Return [x, y] of the center of cell containing provided text 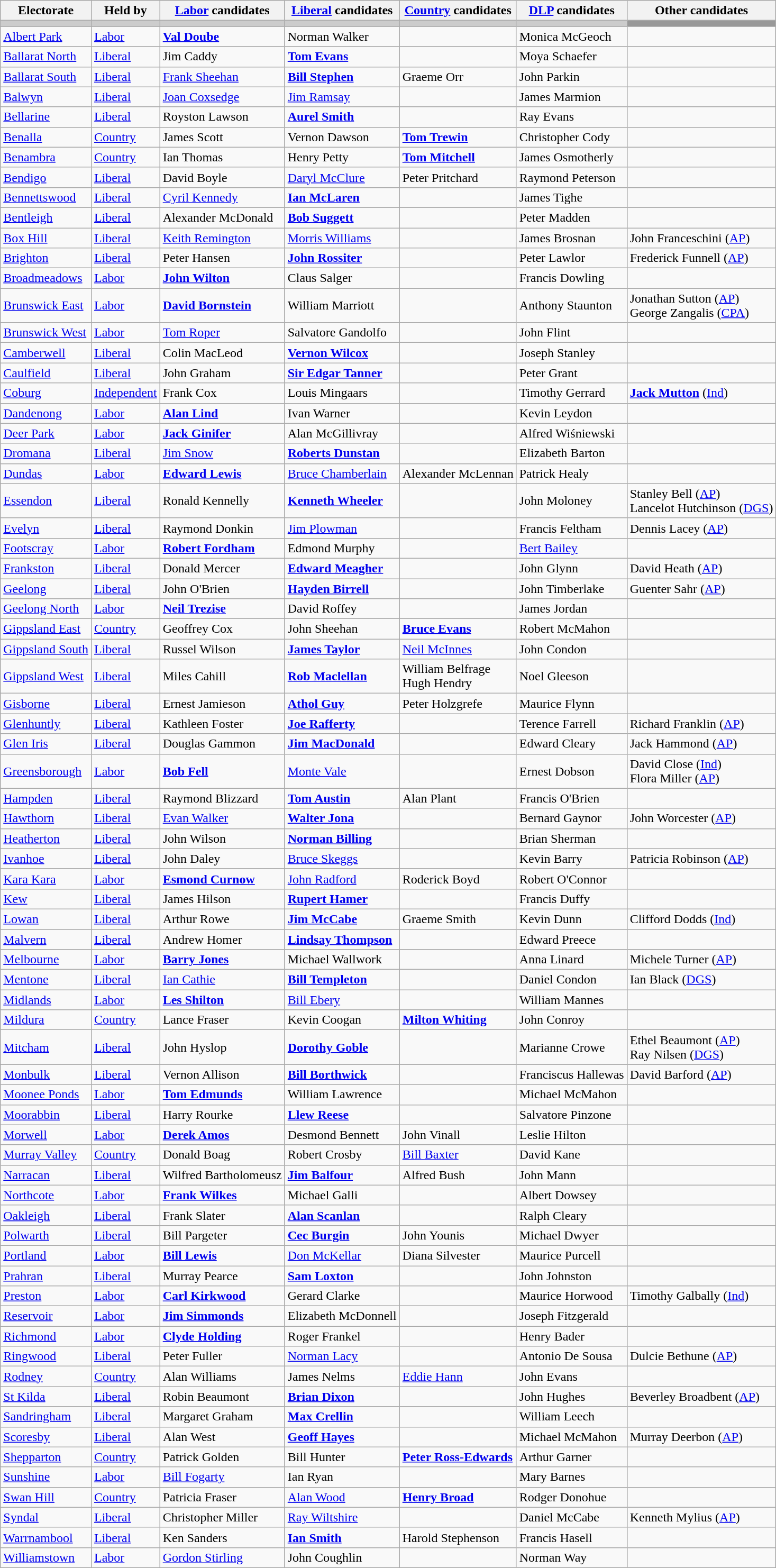
Camberwell [46, 353]
Box Hill [46, 238]
David Barford (AP) [701, 1074]
Dromana [46, 453]
John Vinall [458, 1135]
John Wilton [222, 278]
Ray Evans [571, 117]
Edward Meagher [342, 568]
Neil McInnes [458, 649]
Ivanhoe [46, 859]
Heatherton [46, 838]
John Rossiter [342, 258]
Monte Vale [342, 771]
Salvatore Gandolfo [342, 333]
Syndal [46, 1517]
Jack Hammond (AP) [701, 744]
Norman Way [571, 1557]
Benalla [46, 137]
Gippsland West [46, 676]
John Evans [571, 1376]
Bill Templeton [342, 980]
Andrew Homer [222, 939]
Morwell [46, 1135]
Monica McGeoch [571, 37]
Shepparton [46, 1457]
Alexander McDonald [222, 217]
John Hyslop [222, 1047]
Evelyn [46, 528]
Robert McMahon [571, 629]
Roberts Dunstan [342, 453]
David Heath (AP) [701, 568]
Mildura [46, 1020]
Essendon [46, 500]
Clifford Dodds (Ind) [701, 919]
Bill Lewis [222, 1255]
Albert Park [46, 37]
Aurel Smith [342, 117]
Jonathan Sutton (AP) George Zangalis (CPA) [701, 306]
Norman Billing [342, 838]
Salvatore Pinzone [571, 1115]
Liberal candidates [342, 11]
Geelong [46, 589]
Alan West [222, 1437]
Royston Lawson [222, 117]
Geelong North [46, 609]
Russel Wilson [222, 649]
William Marriott [342, 306]
John Daley [222, 859]
Joseph Fitzgerald [571, 1316]
Walter Jona [342, 818]
John Flint [571, 333]
Ian Ryan [342, 1477]
Llew Reese [342, 1115]
Kevin Coogan [342, 1020]
Douglas Gammon [222, 744]
Raymond Blizzard [222, 798]
David Bornstein [222, 306]
Kew [46, 899]
Don McKellar [342, 1255]
Balwyn [46, 97]
Michele Turner (AP) [701, 960]
Gippsland South [46, 649]
Jim Snow [222, 453]
Peter Grant [571, 373]
Rupert Hamer [342, 899]
John Condon [571, 649]
Deer Park [46, 433]
Miles Cahill [222, 676]
James Jordan [571, 609]
Ernest Jamieson [222, 704]
Dundas [46, 473]
Patrick Healy [571, 473]
Max Crellin [342, 1417]
Peter Pritchard [458, 177]
Kevin Barry [571, 859]
Alexander McLennan [458, 473]
John Wilson [222, 838]
Franciscus Hallewas [571, 1074]
Ringwood [46, 1356]
Ballarat South [46, 77]
Cec Burgin [342, 1235]
Joe Rafferty [342, 724]
Ralph Cleary [571, 1215]
Maurice Horwood [571, 1296]
Patricia Fraser [222, 1497]
Moorabbin [46, 1115]
Alan McGillivray [342, 433]
John Glynn [571, 568]
Arthur Rowe [222, 919]
Kara Kara [46, 879]
Colin MacLeod [222, 353]
Noel Gleeson [571, 676]
Vernon Dawson [342, 137]
Sunshine [46, 1477]
Brunswick West [46, 333]
Bruce Skeggs [342, 859]
Guenter Sahr (AP) [701, 589]
John Coughlin [342, 1557]
Rob Maclellan [342, 676]
James Taylor [342, 649]
Alan Lind [222, 413]
Kenneth Wheeler [342, 500]
Anthony Staunton [571, 306]
John Hughes [571, 1397]
Geoff Hayes [342, 1437]
Derek Amos [222, 1135]
Bellarine [46, 117]
Coburg [46, 393]
John Radford [342, 879]
Malvern [46, 939]
Moonee Ponds [46, 1095]
Frankston [46, 568]
Graeme Smith [458, 919]
David Boyle [222, 177]
William Lawrence [342, 1095]
John Franceschini (AP) [701, 238]
Brian Sherman [571, 838]
Bill Borthwick [342, 1074]
Les Shilton [222, 1000]
Alan Scanlan [342, 1215]
John Johnston [571, 1275]
Michael Dwyer [571, 1235]
Brian Dixon [342, 1397]
Daniel Condon [571, 980]
Henry Bader [571, 1336]
James Nelms [342, 1376]
Kevin Dunn [571, 919]
Timothy Galbally (Ind) [701, 1296]
Reservoir [46, 1316]
Carl Kirkwood [222, 1296]
Williamstown [46, 1557]
Monbulk [46, 1074]
James Osmotherly [571, 157]
Marianne Crowe [571, 1047]
Christopher Cody [571, 137]
Cyril Kennedy [222, 197]
Robert Crosby [342, 1155]
Gerard Clarke [342, 1296]
William Mannes [571, 1000]
Barry Jones [222, 960]
David Close (Ind) Flora Miller (AP) [701, 771]
Peter Madden [571, 217]
Hampden [46, 798]
Brighton [46, 258]
Alan Wood [342, 1497]
Stanley Bell (AP) Lancelot Hutchinson (DGS) [701, 500]
Gippsland East [46, 629]
Tom Mitchell [458, 157]
Francis Dowling [571, 278]
Hayden Birrell [342, 589]
Bernard Gaynor [571, 818]
Dandenong [46, 413]
Murray Pearce [222, 1275]
Kathleen Foster [222, 724]
John Worcester (AP) [701, 818]
St Kilda [46, 1397]
Bob Suggett [342, 217]
Arthur Garner [571, 1457]
Val Doube [222, 37]
Bill Hunter [342, 1457]
Edward Preece [571, 939]
Tom Edmunds [222, 1095]
Brunswick East [46, 306]
Sam Loxton [342, 1275]
Edward Lewis [222, 473]
Peter Fuller [222, 1356]
Jack Ginifer [222, 433]
James Brosnan [571, 238]
Milton Whiting [458, 1020]
Ray Wiltshire [342, 1517]
Ken Sanders [222, 1537]
William Leech [571, 1417]
Henry Broad [458, 1497]
Bill Stephen [342, 77]
Jim Balfour [342, 1175]
Vernon Wilcox [342, 353]
Michael Wallwork [342, 960]
Raymond Donkin [222, 528]
Daniel McCabe [571, 1517]
Geoffrey Cox [222, 629]
Leslie Hilton [571, 1135]
Jim Caddy [222, 57]
Norman Lacy [342, 1356]
Prahran [46, 1275]
Alan Plant [458, 798]
Bruce Evans [458, 629]
Peter Holzgrefe [458, 704]
Kenneth Mylius (AP) [701, 1517]
Elizabeth Barton [571, 453]
John Sheehan [342, 629]
Peter Lawlor [571, 258]
Bert Bailey [571, 548]
Rodney [46, 1376]
Dorothy Goble [342, 1047]
Peter Ross-Edwards [458, 1457]
Rodger Donohue [571, 1497]
Joan Coxsedge [222, 97]
Frank Cox [222, 393]
Frank Wilkes [222, 1195]
Ivan Warner [342, 413]
Murray Valley [46, 1155]
John Graham [222, 373]
Jack Mutton (Ind) [701, 393]
Desmond Bennett [342, 1135]
Frederick Funnell (AP) [701, 258]
Vernon Allison [222, 1074]
Claus Salger [342, 278]
Dennis Lacey (AP) [701, 528]
Richmond [46, 1336]
Northcote [46, 1195]
John Timberlake [571, 589]
Francis Duffy [571, 899]
Glenhuntly [46, 724]
Elizabeth McDonnell [342, 1316]
Midlands [46, 1000]
Richard Franklin (AP) [701, 724]
Ethel Beaumont (AP) Ray Nilsen (DGS) [701, 1047]
Murray Deerbon (AP) [701, 1437]
John Moloney [571, 500]
Oakleigh [46, 1215]
Tom Evans [342, 57]
Alfred Bush [458, 1175]
Joseph Stanley [571, 353]
Electorate [46, 11]
Antonio De Sousa [571, 1356]
Donald Mercer [222, 568]
John Younis [458, 1235]
Eddie Hann [458, 1376]
Roderick Boyd [458, 879]
Alan Williams [222, 1376]
Polwarth [46, 1235]
Louis Mingaars [342, 393]
Keith Remington [222, 238]
Ian McLaren [342, 197]
Harold Stephenson [458, 1537]
Peter Hansen [222, 258]
Robert O'Connor [571, 879]
Bill Baxter [458, 1155]
Jim McCabe [342, 919]
Footscray [46, 548]
Raymond Peterson [571, 177]
Tom Trewin [458, 137]
Hawthorn [46, 818]
Mary Barnes [571, 1477]
Labor candidates [222, 11]
Patricia Robinson (AP) [701, 859]
Narracan [46, 1175]
James Hilson [222, 899]
Sir Edgar Tanner [342, 373]
Athol Guy [342, 704]
Gisborne [46, 704]
Maurice Flynn [571, 704]
Jim Ramsay [342, 97]
Timothy Gerrard [571, 393]
Scoresby [46, 1437]
Swan Hill [46, 1497]
Jim Simmonds [222, 1316]
James Marmion [571, 97]
Anna Linard [571, 960]
Benambra [46, 157]
Portland [46, 1255]
Bob Fell [222, 771]
Jim MacDonald [342, 744]
Ian Thomas [222, 157]
John Conroy [571, 1020]
William Belfrage Hugh Hendry [458, 676]
Bill Ebery [342, 1000]
Terence Farrell [571, 724]
Evan Walker [222, 818]
Bill Fogarty [222, 1477]
Other candidates [701, 11]
Francis Hasell [571, 1537]
Alfred Wiśniewski [571, 433]
Robin Beaumont [222, 1397]
Ballarat North [46, 57]
Diana Silvester [458, 1255]
Morris Williams [342, 238]
Esmond Curnow [222, 879]
David Kane [571, 1155]
Ian Black (DGS) [701, 980]
Mitcham [46, 1047]
Ernest Dobson [571, 771]
Kevin Leydon [571, 413]
Dulcie Bethune (AP) [701, 1356]
DLP candidates [571, 11]
Margaret Graham [222, 1417]
Held by [125, 11]
John Mann [571, 1175]
Moya Schaefer [571, 57]
Christopher Miller [222, 1517]
James Scott [222, 137]
Wilfred Bartholomeusz [222, 1175]
Edward Cleary [571, 744]
Warrnambool [46, 1537]
Roger Frankel [342, 1336]
Francis Feltham [571, 528]
Bennettswood [46, 197]
Bill Pargeter [222, 1235]
Preston [46, 1296]
Glen Iris [46, 744]
Graeme Orr [458, 77]
Ian Cathie [222, 980]
Robert Fordham [222, 548]
Francis O'Brien [571, 798]
Beverley Broadbent (AP) [701, 1397]
Mentone [46, 980]
Ian Smith [342, 1537]
Independent [125, 393]
Clyde Holding [222, 1336]
Donald Boag [222, 1155]
Tom Austin [342, 798]
Daryl McClure [342, 177]
Lindsay Thompson [342, 939]
Melbourne [46, 960]
Henry Petty [342, 157]
Bentleigh [46, 217]
Norman Walker [342, 37]
Bendigo [46, 177]
Tom Roper [222, 333]
Patrick Golden [222, 1457]
Broadmeadows [46, 278]
Albert Dowsey [571, 1195]
Ronald Kennelly [222, 500]
Lance Fraser [222, 1020]
Frank Sheehan [222, 77]
Caulfield [46, 373]
Maurice Purcell [571, 1255]
Gordon Stirling [222, 1557]
Frank Slater [222, 1215]
James Tighe [571, 197]
John Parkin [571, 77]
Michael Galli [342, 1195]
Jim Plowman [342, 528]
Neil Trezise [222, 609]
Harry Rourke [222, 1115]
Bruce Chamberlain [342, 473]
Greensborough [46, 771]
Edmond Murphy [342, 548]
Lowan [46, 919]
Sandringham [46, 1417]
John O'Brien [222, 589]
Country candidates [458, 11]
David Roffey [342, 609]
